For the text-containing cell, return its midpoint in [X, Y] coordinate format. 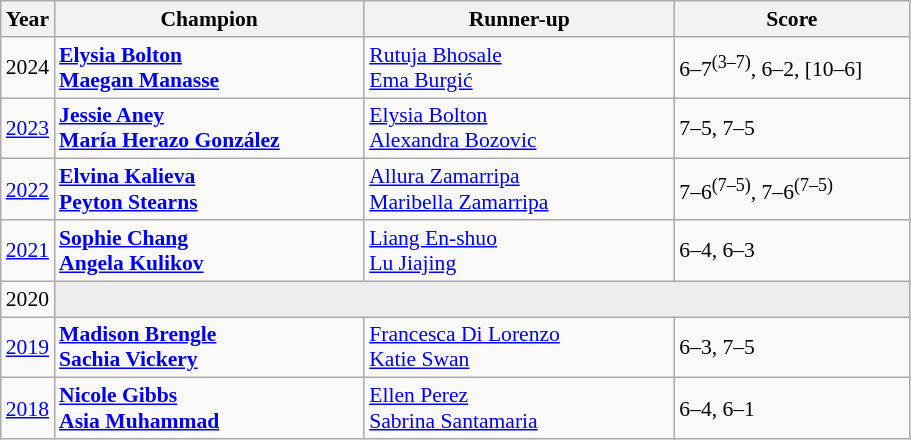
2019 [28, 348]
Champion [209, 19]
Rutuja Bhosale Ema Burgić [519, 68]
2024 [28, 68]
Elvina Kalieva Peyton Stearns [209, 190]
2020 [28, 299]
2021 [28, 250]
Sophie Chang Angela Kulikov [209, 250]
2022 [28, 190]
6–4, 6–1 [792, 408]
7–6(7–5), 7–6(7–5) [792, 190]
Ellen Perez Sabrina Santamaria [519, 408]
Madison Brengle Sachia Vickery [209, 348]
2018 [28, 408]
Jessie Aney María Herazo González [209, 128]
Elysia Bolton Maegan Manasse [209, 68]
Allura Zamarripa Maribella Zamarripa [519, 190]
Year [28, 19]
6–7(3–7), 6–2, [10–6] [792, 68]
6–4, 6–3 [792, 250]
2023 [28, 128]
7–5, 7–5 [792, 128]
Liang En-shuo Lu Jiajing [519, 250]
6–3, 7–5 [792, 348]
Nicole Gibbs Asia Muhammad [209, 408]
Elysia Bolton Alexandra Bozovic [519, 128]
Runner-up [519, 19]
Score [792, 19]
Francesca Di Lorenzo Katie Swan [519, 348]
